Pinpoint the cell where the given text exists, returning its (x, y) midpoint coordinate. 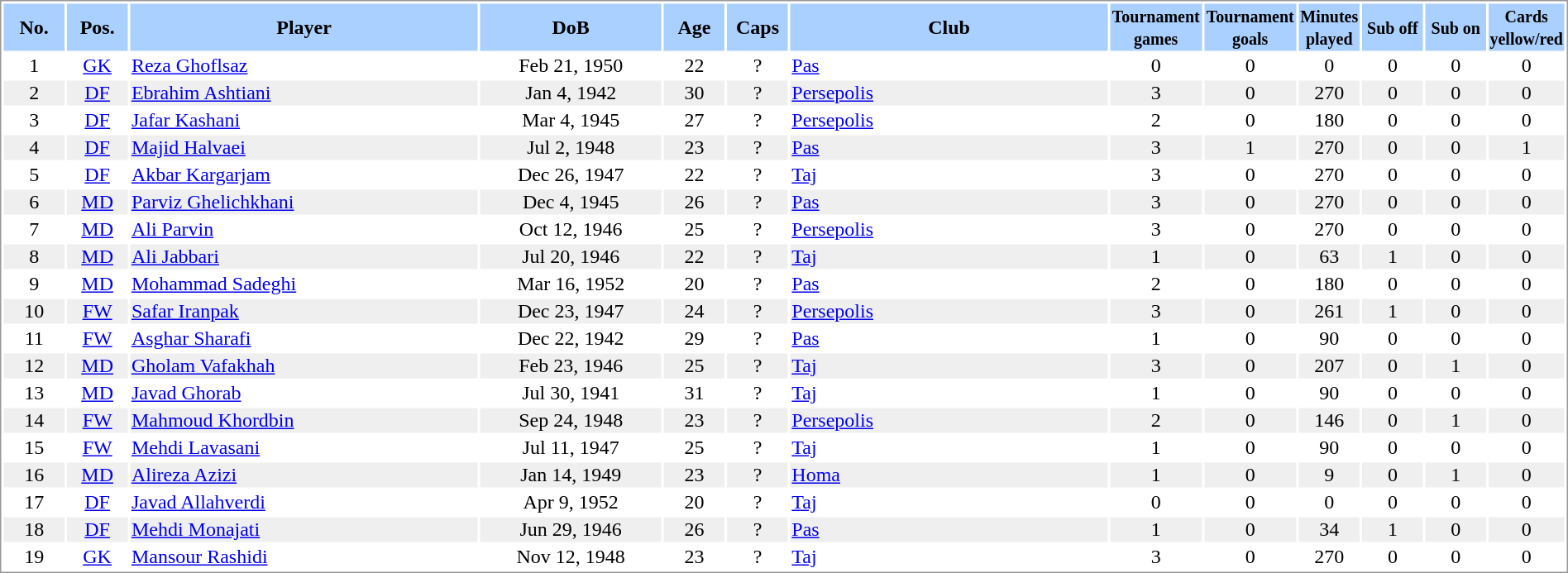
Javad Ghorab (304, 393)
31 (695, 393)
Mar 16, 1952 (571, 284)
16 (33, 475)
Majid Halvaei (304, 148)
18 (33, 530)
Jul 2, 1948 (571, 148)
Player (304, 26)
Sub off (1393, 26)
14 (33, 421)
Ali Parvin (304, 229)
Dec 26, 1947 (571, 174)
Gholam Vafakhah (304, 366)
No. (33, 26)
Safar Iranpak (304, 312)
Pos. (98, 26)
Jul 20, 1946 (571, 257)
Jan 4, 1942 (571, 93)
63 (1329, 257)
30 (695, 93)
Ebrahim Ashtiani (304, 93)
Parviz Ghelichkhani (304, 203)
Caps (758, 26)
Jafar Kashani (304, 120)
Mohammad Sadeghi (304, 284)
Feb 23, 1946 (571, 366)
Apr 9, 1952 (571, 502)
Sep 24, 1948 (571, 421)
Cardsyellow/red (1527, 26)
DoB (571, 26)
24 (695, 312)
10 (33, 312)
8 (33, 257)
34 (1329, 530)
Tournamentgoals (1250, 26)
261 (1329, 312)
Jan 14, 1949 (571, 475)
146 (1329, 421)
Mehdi Lavasani (304, 447)
27 (695, 120)
19 (33, 556)
Ali Jabbari (304, 257)
207 (1329, 366)
Mehdi Monajati (304, 530)
Feb 21, 1950 (571, 65)
Oct 12, 1946 (571, 229)
Jul 30, 1941 (571, 393)
Homa (949, 475)
Sub on (1456, 26)
29 (695, 338)
Tournamentgames (1156, 26)
11 (33, 338)
Club (949, 26)
Dec 23, 1947 (571, 312)
17 (33, 502)
Mahmoud Khordbin (304, 421)
Age (695, 26)
7 (33, 229)
Mansour Rashidi (304, 556)
15 (33, 447)
Nov 12, 1948 (571, 556)
6 (33, 203)
Mar 4, 1945 (571, 120)
Jul 11, 1947 (571, 447)
4 (33, 148)
Akbar Kargarjam (304, 174)
Javad Allahverdi (304, 502)
Reza Ghoflsaz (304, 65)
Minutesplayed (1329, 26)
Asghar Sharafi (304, 338)
12 (33, 366)
Jun 29, 1946 (571, 530)
Alireza Azizi (304, 475)
Dec 4, 1945 (571, 203)
Dec 22, 1942 (571, 338)
5 (33, 174)
13 (33, 393)
